Provide the (X, Y) coordinate of the cell's center where the given text is located.  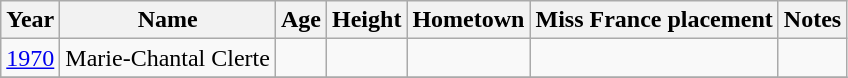
Hometown (468, 20)
Name (168, 20)
Year (30, 20)
Age (300, 20)
Height (367, 20)
Miss France placement (654, 20)
Marie-Chantal Clerte (168, 58)
1970 (30, 58)
Notes (812, 20)
